From the cell containing the given text, extract its center point as [x, y] coordinate. 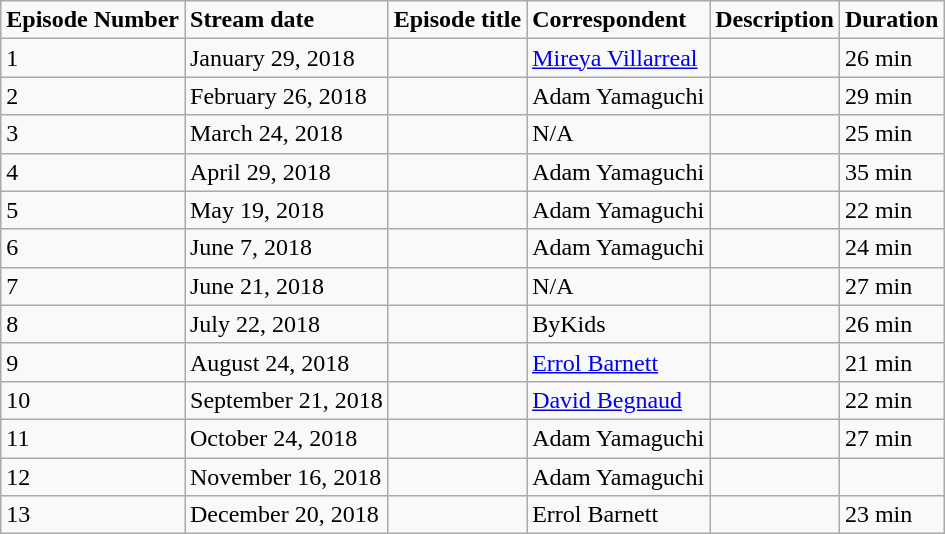
Episode Number [93, 20]
23 min [891, 515]
12 [93, 477]
2 [93, 96]
April 29, 2018 [286, 172]
7 [93, 286]
Duration [891, 20]
Episode title [457, 20]
13 [93, 515]
October 24, 2018 [286, 438]
4 [93, 172]
Stream date [286, 20]
Description [775, 20]
9 [93, 362]
1 [93, 58]
3 [93, 134]
11 [93, 438]
January 29, 2018 [286, 58]
25 min [891, 134]
July 22, 2018 [286, 324]
June 7, 2018 [286, 248]
ByKids [618, 324]
35 min [891, 172]
Mireya Villarreal [618, 58]
6 [93, 248]
August 24, 2018 [286, 362]
10 [93, 400]
September 21, 2018 [286, 400]
24 min [891, 248]
Correspondent [618, 20]
December 20, 2018 [286, 515]
June 21, 2018 [286, 286]
29 min [891, 96]
March 24, 2018 [286, 134]
21 min [891, 362]
8 [93, 324]
November 16, 2018 [286, 477]
David Begnaud [618, 400]
May 19, 2018 [286, 210]
February 26, 2018 [286, 96]
5 [93, 210]
